Search for the cell housing the specified text and yield its [X, Y] center coordinate. 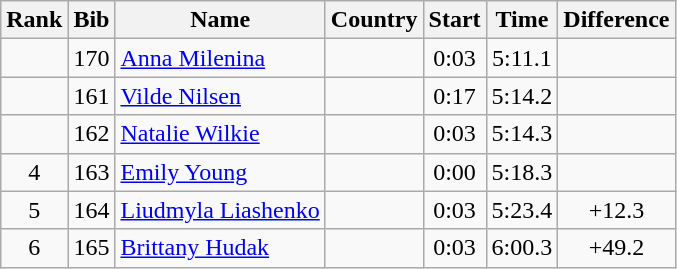
163 [92, 172]
Name [220, 20]
165 [92, 248]
5 [34, 210]
6 [34, 248]
Bib [92, 20]
0:17 [454, 96]
0:00 [454, 172]
Anna Milenina [220, 58]
5:14.3 [522, 134]
162 [92, 134]
5:11.1 [522, 58]
Country [374, 20]
4 [34, 172]
Vilde Nilsen [220, 96]
5:14.2 [522, 96]
161 [92, 96]
6:00.3 [522, 248]
170 [92, 58]
Difference [616, 20]
Brittany Hudak [220, 248]
5:18.3 [522, 172]
Rank [34, 20]
+49.2 [616, 248]
Natalie Wilkie [220, 134]
5:23.4 [522, 210]
Liudmyla Liashenko [220, 210]
164 [92, 210]
Time [522, 20]
+12.3 [616, 210]
Start [454, 20]
Emily Young [220, 172]
